Provide the [X, Y] coordinate of the cell's center where the given text is located.  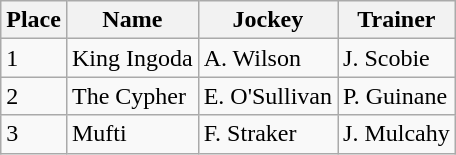
E. O'Sullivan [268, 96]
1 [34, 58]
Name [132, 20]
Mufti [132, 134]
Trainer [397, 20]
F. Straker [268, 134]
King Ingoda [132, 58]
J. Scobie [397, 58]
Jockey [268, 20]
A. Wilson [268, 58]
2 [34, 96]
3 [34, 134]
J. Mulcahy [397, 134]
P. Guinane [397, 96]
The Cypher [132, 96]
Place [34, 20]
